Extract the [X, Y] coordinate from the center of the cell holding the provided text.  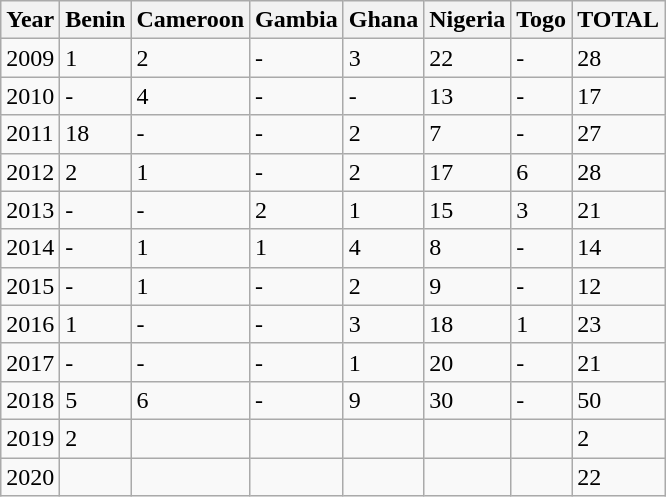
2017 [30, 362]
Ghana [383, 20]
2013 [30, 210]
2011 [30, 134]
14 [618, 248]
2020 [30, 477]
30 [468, 400]
27 [618, 134]
Cameroon [190, 20]
20 [468, 362]
Gambia [297, 20]
2018 [30, 400]
13 [468, 96]
2014 [30, 248]
12 [618, 286]
23 [618, 324]
2016 [30, 324]
Year [30, 20]
Benin [96, 20]
2015 [30, 286]
Nigeria [468, 20]
50 [618, 400]
2019 [30, 438]
5 [96, 400]
7 [468, 134]
15 [468, 210]
8 [468, 248]
2012 [30, 172]
2009 [30, 58]
TOTAL [618, 20]
2010 [30, 96]
Togo [542, 20]
